Identify which cell holds the provided text, then report its [x, y] central coordinate. 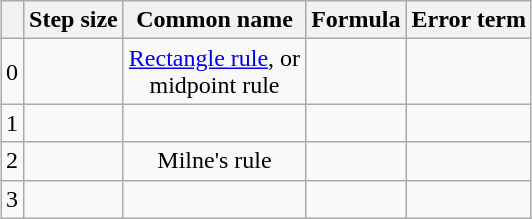
Step size [74, 20]
1 [12, 123]
Error term [468, 20]
Common name [214, 20]
3 [12, 199]
Milne's rule [214, 161]
2 [12, 161]
0 [12, 72]
Formula [356, 20]
Rectangle rule, ormidpoint rule [214, 72]
